Capture the cell that displays the provided text and extract its (x, y) central coordinate. 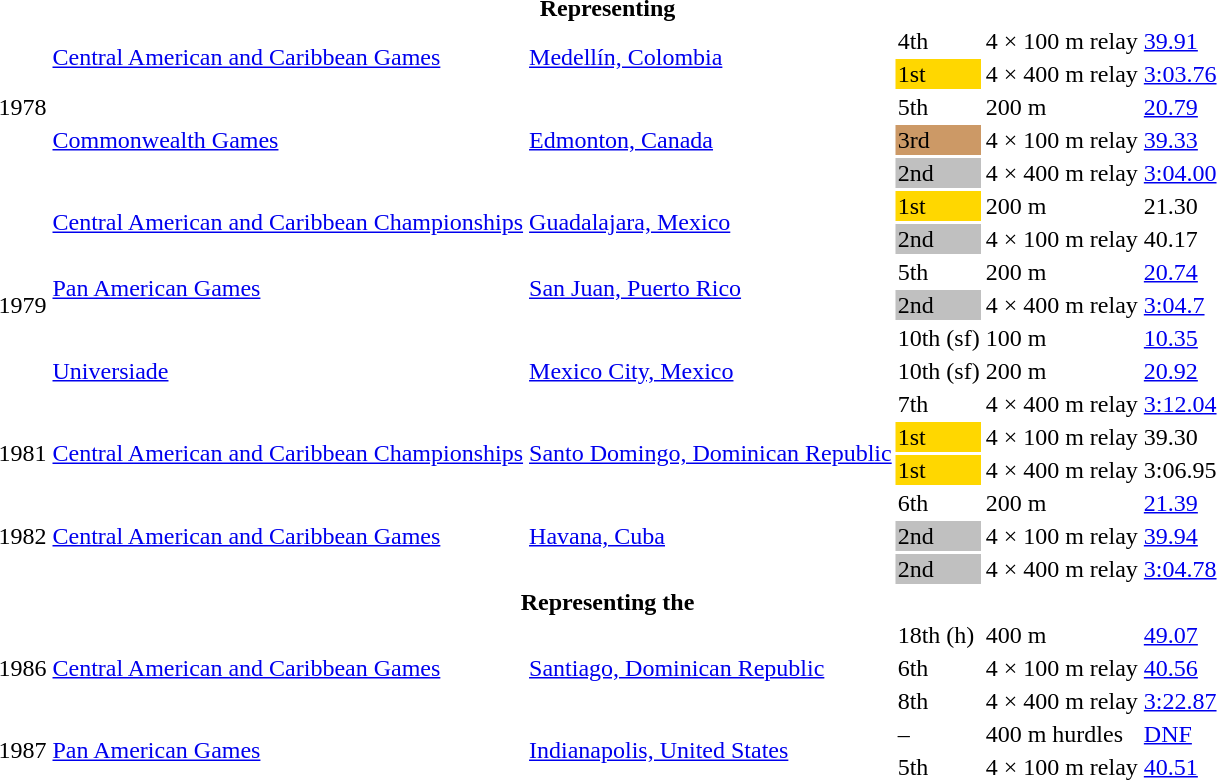
Mexico City, Mexico (711, 371)
100 m (1062, 338)
400 m (1062, 635)
3rd (938, 140)
Edmonton, Canada (711, 140)
18th (h) (938, 635)
Havana, Cuba (711, 536)
400 m hurdles (1062, 734)
Guadalajara, Mexico (711, 222)
4th (938, 41)
Pan American Games (288, 288)
San Juan, Puerto Rico (711, 288)
8th (938, 701)
Medellín, Colombia (711, 58)
Universiade (288, 371)
Commonwealth Games (288, 140)
Santiago, Dominican Republic (711, 668)
– (938, 734)
7th (938, 404)
Santo Domingo, Dominican Republic (711, 454)
